Return [x, y] of the center of cell containing provided text 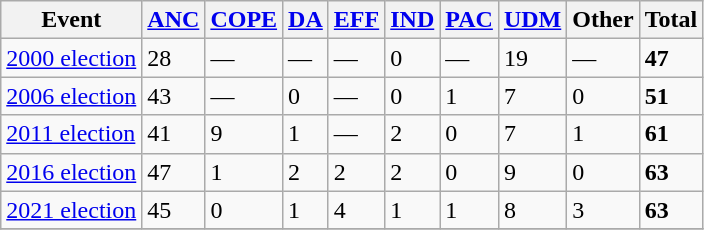
51 [671, 96]
2016 election [72, 172]
41 [174, 134]
Event [72, 20]
2000 election [72, 58]
2011 election [72, 134]
4 [356, 210]
61 [671, 134]
ANC [174, 20]
8 [532, 210]
43 [174, 96]
45 [174, 210]
Total [671, 20]
19 [532, 58]
Other [603, 20]
28 [174, 58]
3 [603, 210]
DA [306, 20]
EFF [356, 20]
PAC [470, 20]
COPE [244, 20]
2021 election [72, 210]
UDM [532, 20]
IND [412, 20]
2006 election [72, 96]
